For the text-containing cell, return its midpoint in [x, y] coordinate format. 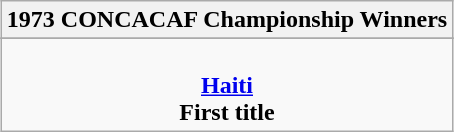
HaitiFirst title [226, 85]
1973 CONCACAF Championship Winners [226, 20]
